Locate the cell with the specified text and output its [X, Y] center coordinate. 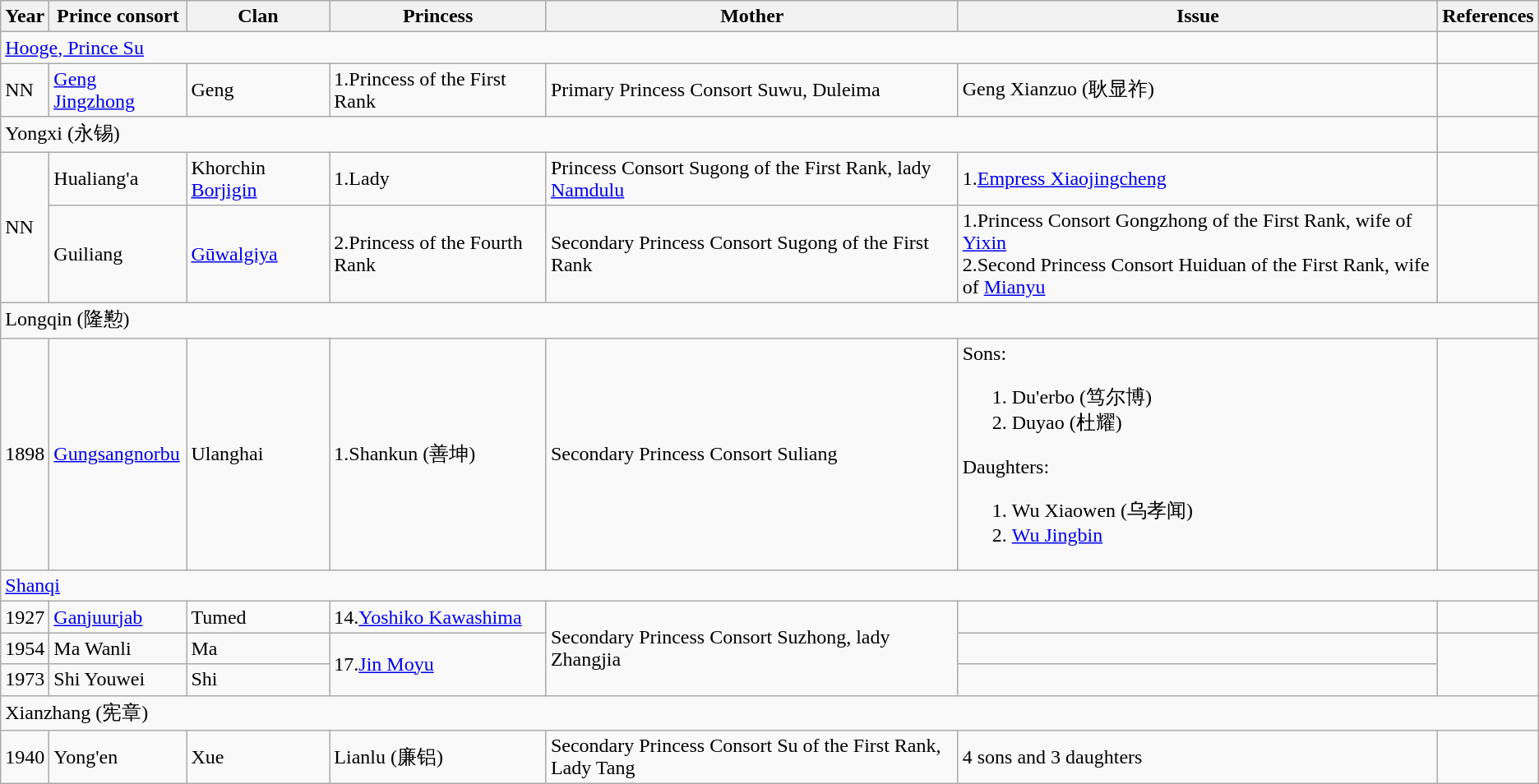
Secondary Princess Consort Sugong of the First Rank [751, 255]
14.Yoshiko Kawashima [438, 617]
Ma Wanli [118, 648]
Yongxi (永锡) [719, 135]
1.Shankun (善坤) [438, 454]
Princess Consort Sugong of the First Rank, lady Namdulu [751, 178]
Yong'en [118, 758]
4 sons and 3 daughters [1197, 758]
1973 [25, 680]
Ganjuurjab [118, 617]
Xianzhang (宪章) [769, 713]
Gūwalgiya [258, 255]
Geng Jingzhong [118, 90]
Prince consort [118, 16]
Ulanghai [258, 454]
Lianlu (廉铝) [438, 758]
Secondary Princess Consort Suliang [751, 454]
Gungsangnorbu [118, 454]
1927 [25, 617]
Ma [258, 648]
Geng [258, 90]
Mother [751, 16]
Clan [258, 16]
Khorchin Borjigin [258, 178]
Shi Youwei [118, 680]
Sons:Du'erbo (笃尔博)Duyao (杜耀)Daughters:Wu Xiaowen (乌孝闻)Wu Jingbin [1197, 454]
Hooge, Prince Su [719, 48]
1.Empress Xiaojingcheng [1197, 178]
1.Princess of the First Rank [438, 90]
Shanqi [769, 586]
Geng Xianzuo (耿显祚) [1197, 90]
Xue [258, 758]
2.Princess of the Fourth Rank [438, 255]
Princess [438, 16]
17.Jin Moyu [438, 664]
Tumed [258, 617]
Hualiang'a [118, 178]
Issue [1197, 16]
Secondary Princess Consort Suzhong, lady Zhangjia [751, 648]
Guiliang [118, 255]
Longqin (隆懃) [769, 321]
1.Lady [438, 178]
1940 [25, 758]
Primary Princess Consort Suwu, Duleima [751, 90]
Secondary Princess Consort Su of the First Rank, Lady Tang [751, 758]
References [1488, 16]
1.Princess Consort Gongzhong of the First Rank, wife of Yixin2.Second Princess Consort Huiduan of the First Rank, wife of Mianyu [1197, 255]
1898 [25, 454]
1954 [25, 648]
Shi [258, 680]
Year [25, 16]
